Identify which cell holds the provided text, then report its [X, Y] central coordinate. 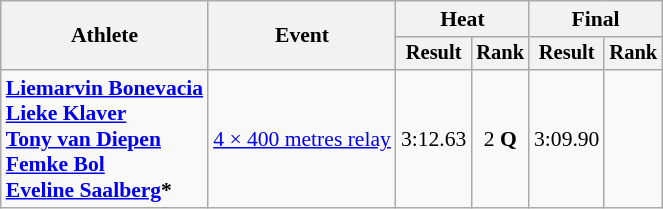
Final [596, 19]
Heat [462, 19]
Athlete [104, 36]
Event [302, 36]
Liemarvin BonevaciaLieke KlaverTony van DiepenFemke BolEveline Saalberg* [104, 139]
3:12.63 [434, 139]
2 Q [500, 139]
3:09.90 [566, 139]
4 × 400 metres relay [302, 139]
